Identify which cell holds the provided text, then report its (X, Y) central coordinate. 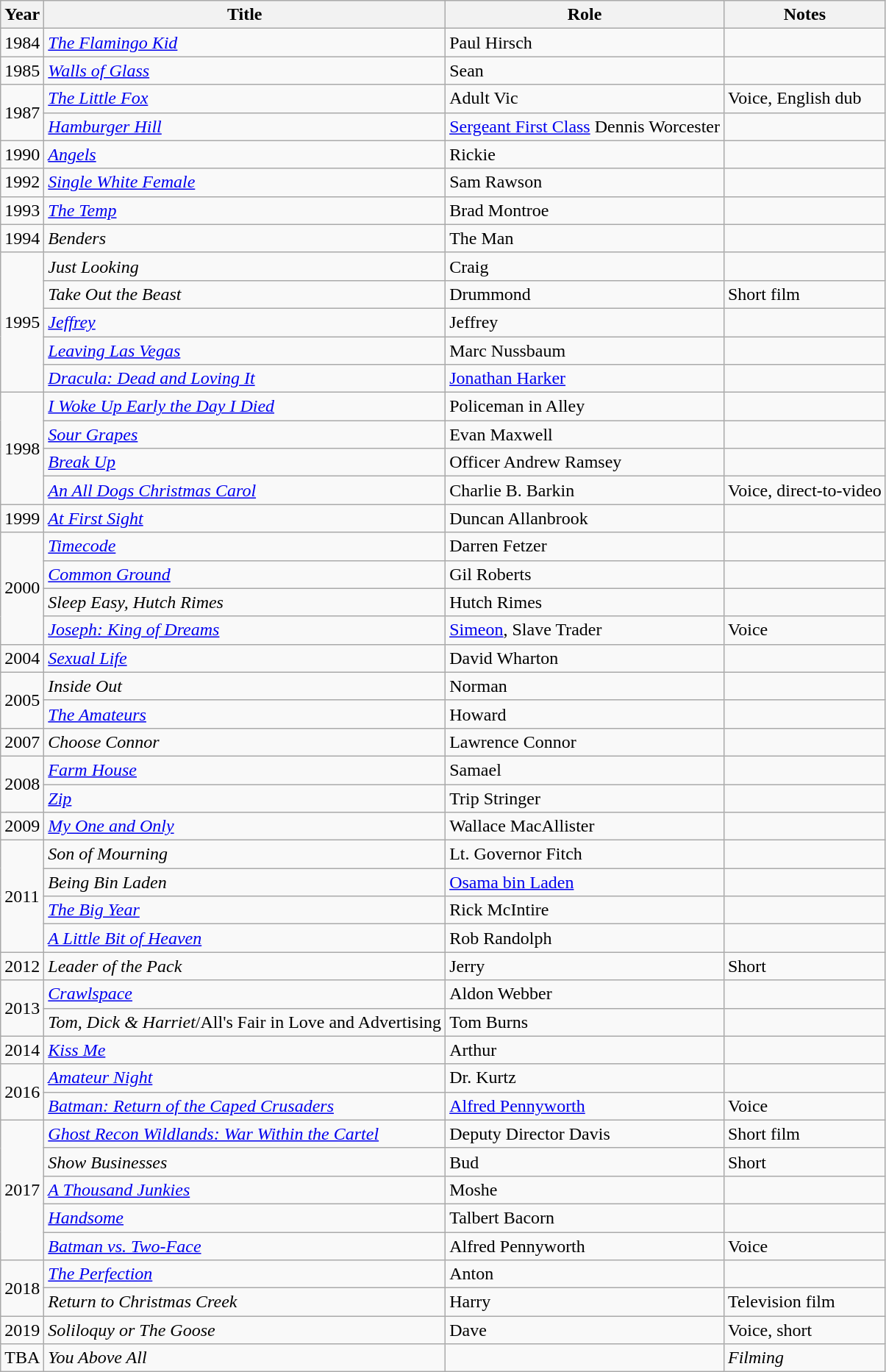
The Big Year (245, 910)
Policeman in Alley (585, 407)
Darren Fetzer (585, 546)
Year (22, 15)
2004 (22, 658)
Osama bin Laden (585, 882)
Amateur Night (245, 1078)
Lawrence Connor (585, 742)
Simeon, Slave Trader (585, 630)
1998 (22, 449)
Single White Female (245, 182)
My One and Only (245, 826)
A Thousand Junkies (245, 1190)
1985 (22, 71)
Duncan Allanbrook (585, 518)
Dave (585, 1330)
Samael (585, 770)
Bud (585, 1162)
Jerry (585, 966)
The Man (585, 238)
1984 (22, 43)
Craig (585, 266)
2014 (22, 1050)
Television film (804, 1302)
Soliloquy or The Goose (245, 1330)
Sam Rawson (585, 182)
1992 (22, 182)
Handsome (245, 1218)
Leader of the Pack (245, 966)
Tom, Dick & Harriet/All's Fair in Love and Advertising (245, 1022)
Angels (245, 154)
2012 (22, 966)
Jonathan Harker (585, 379)
Brad Montroe (585, 210)
Break Up (245, 462)
Drummond (585, 294)
TBA (22, 1358)
2000 (22, 588)
Walls of Glass (245, 71)
Talbert Bacorn (585, 1218)
Hamburger Hill (245, 126)
Rick McIntire (585, 910)
Charlie B. Barkin (585, 490)
The Amateurs (245, 714)
Harry (585, 1302)
Choose Connor (245, 742)
Wallace MacAllister (585, 826)
Son of Mourning (245, 854)
At First Sight (245, 518)
1995 (22, 322)
2018 (22, 1288)
Zip (245, 798)
1994 (22, 238)
Batman vs. Two-Face (245, 1246)
Moshe (585, 1190)
Benders (245, 238)
You Above All (245, 1358)
Title (245, 15)
Lt. Governor Fitch (585, 854)
Common Ground (245, 574)
Sleep Easy, Hutch Rimes (245, 602)
Just Looking (245, 266)
Kiss Me (245, 1050)
Sergeant First Class Dennis Worcester (585, 126)
2007 (22, 742)
Aldon Webber (585, 994)
Rob Randolph (585, 938)
Rickie (585, 154)
The Temp (245, 210)
Take Out the Beast (245, 294)
Tom Burns (585, 1022)
Joseph: King of Dreams (245, 630)
Inside Out (245, 686)
An All Dogs Christmas Carol (245, 490)
Evan Maxwell (585, 435)
Ghost Recon Wildlands: War Within the Cartel (245, 1134)
The Little Fox (245, 99)
Voice, short (804, 1330)
Howard (585, 714)
Sour Grapes (245, 435)
2011 (22, 896)
Crawlspace (245, 994)
Farm House (245, 770)
2016 (22, 1092)
2008 (22, 784)
2009 (22, 826)
Role (585, 15)
1999 (22, 518)
Voice, direct-to-video (804, 490)
Norman (585, 686)
Notes (804, 15)
1993 (22, 210)
Sean (585, 71)
1987 (22, 112)
2013 (22, 1008)
Filming (804, 1358)
Show Businesses (245, 1162)
Officer Andrew Ramsey (585, 462)
Sexual Life (245, 658)
2005 (22, 700)
Arthur (585, 1050)
Deputy Director Davis (585, 1134)
Timecode (245, 546)
I Woke Up Early the Day I Died (245, 407)
2017 (22, 1190)
Return to Christmas Creek (245, 1302)
Hutch Rimes (585, 602)
Paul Hirsch (585, 43)
Trip Stringer (585, 798)
1990 (22, 154)
Leaving Las Vegas (245, 351)
A Little Bit of Heaven (245, 938)
The Perfection (245, 1274)
The Flamingo Kid (245, 43)
Adult Vic (585, 99)
Marc Nussbaum (585, 351)
Dr. Kurtz (585, 1078)
2019 (22, 1330)
Anton (585, 1274)
David Wharton (585, 658)
Being Bin Laden (245, 882)
Gil Roberts (585, 574)
Dracula: Dead and Loving It (245, 379)
Batman: Return of the Caped Crusaders (245, 1106)
Voice, English dub (804, 99)
